Capture the cell that displays the provided text and extract its (X, Y) central coordinate. 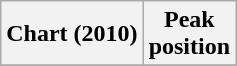
Peak position (189, 34)
Chart (2010) (72, 34)
